Detect which cell encompasses the target text, then output its (X, Y) center coordinate. 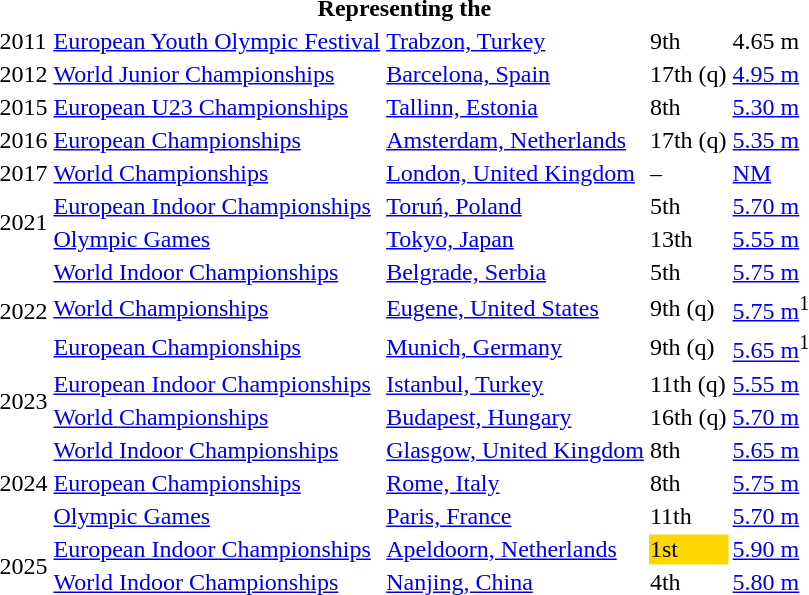
Trabzon, Turkey (516, 41)
Rome, Italy (516, 483)
European U23 Championships (217, 107)
Paris, France (516, 516)
– (688, 173)
9th (688, 41)
European Youth Olympic Festival (217, 41)
Glasgow, United Kingdom (516, 450)
Amsterdam, Netherlands (516, 140)
Tokyo, Japan (516, 239)
London, United Kingdom (516, 173)
Barcelona, Spain (516, 74)
Budapest, Hungary (516, 417)
Istanbul, Turkey (516, 384)
13th (688, 239)
11th (q) (688, 384)
Eugene, United States (516, 308)
Apeldoorn, Netherlands (516, 549)
World Junior Championships (217, 74)
11th (688, 516)
16th (q) (688, 417)
Munich, Germany (516, 347)
Toruń, Poland (516, 206)
Tallinn, Estonia (516, 107)
Belgrade, Serbia (516, 272)
1st (688, 549)
